Identify which cell holds the provided text, then report its [X, Y] central coordinate. 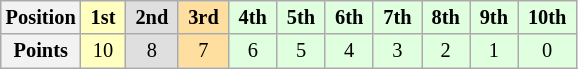
4th [253, 17]
9th [494, 17]
8 [152, 51]
10th [547, 17]
1 [494, 51]
3rd [203, 17]
6th [349, 17]
2 [446, 51]
1st [104, 17]
5 [301, 51]
3 [397, 51]
4 [349, 51]
10 [104, 51]
6 [253, 51]
Position [41, 17]
5th [301, 17]
7 [203, 51]
7th [397, 17]
2nd [152, 17]
0 [547, 51]
8th [446, 17]
Points [41, 51]
